Output the (x, y) coordinate of the center of the cell containing the given text.  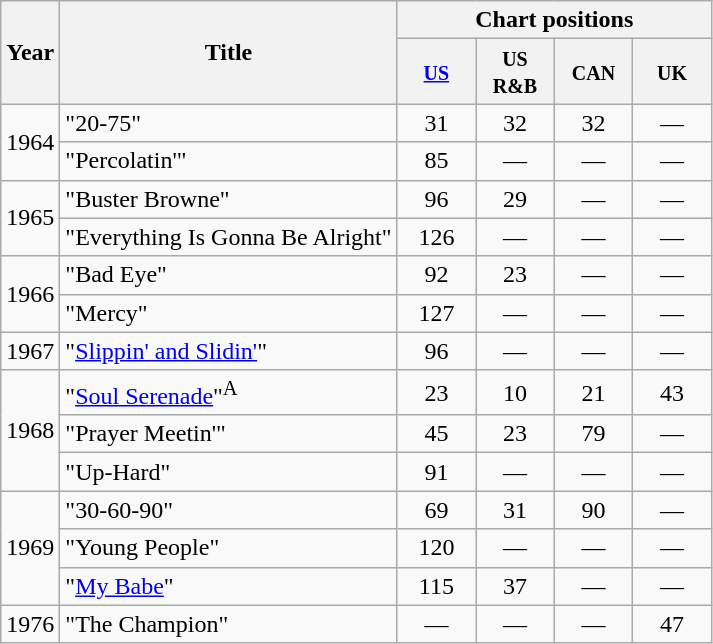
Title (228, 52)
43 (672, 392)
1964 (30, 142)
"Young People" (228, 548)
1966 (30, 294)
CAN (594, 72)
10 (516, 392)
91 (436, 472)
120 (436, 548)
79 (594, 434)
126 (436, 237)
"The Champion" (228, 624)
45 (436, 434)
"Mercy" (228, 313)
1968 (30, 430)
92 (436, 275)
37 (516, 586)
90 (594, 510)
"30-60-90" (228, 510)
"Up-Hard" (228, 472)
47 (672, 624)
29 (516, 199)
"Prayer Meetin'" (228, 434)
85 (436, 161)
"Buster Browne" (228, 199)
Year (30, 52)
21 (594, 392)
1976 (30, 624)
"My Babe" (228, 586)
"Soul Serenade"A (228, 392)
1969 (30, 548)
"20-75" (228, 123)
115 (436, 586)
127 (436, 313)
Chart positions (554, 20)
US R&B (516, 72)
1967 (30, 351)
"Everything Is Gonna Be Alright" (228, 237)
1965 (30, 218)
"Slippin' and Slidin'" (228, 351)
69 (436, 510)
UK (672, 72)
"Percolatin'" (228, 161)
"Bad Eye" (228, 275)
US (436, 72)
